Pinpoint the cell where the given text exists, returning its (x, y) midpoint coordinate. 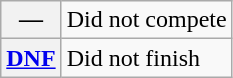
— (31, 20)
DNF (31, 58)
Did not finish (146, 58)
Did not compete (146, 20)
